Locate the cell with the specified text and output its [x, y] center coordinate. 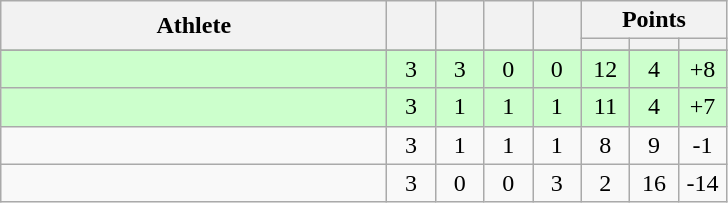
+8 [702, 69]
16 [654, 183]
+7 [702, 107]
-14 [702, 183]
11 [606, 107]
Athlete [194, 26]
2 [606, 183]
12 [606, 69]
Points [654, 20]
8 [606, 145]
9 [654, 145]
-1 [702, 145]
